Scan for the cell matching the given text and deliver its (x, y) coordinate at center. 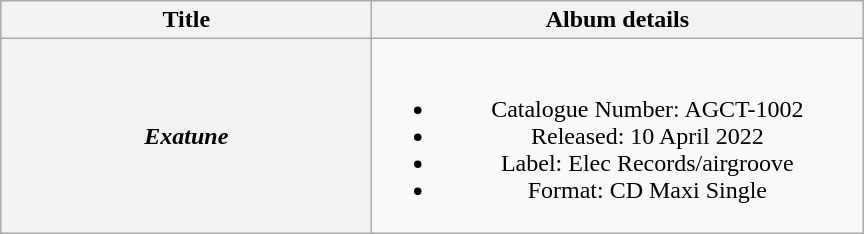
Album details (618, 20)
Title (186, 20)
Exatune (186, 136)
Catalogue Number: AGCT-1002Released: 10 April 2022Label: Elec Records/airgrooveFormat: CD Maxi Single (618, 136)
